Provide the (x, y) coordinate of the cell's center where the given text is located.  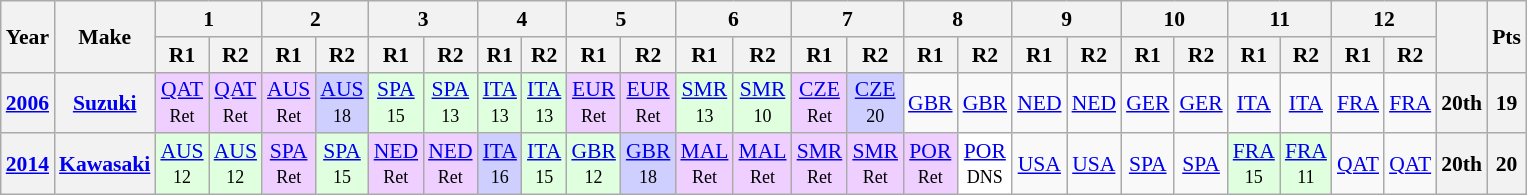
Suzuki (104, 102)
7 (848, 19)
FRA15 (1254, 164)
AUS18 (342, 102)
3 (424, 19)
Pts (1506, 36)
8 (958, 19)
ITA15 (544, 164)
GBR12 (594, 164)
GBR18 (648, 164)
FRA11 (1306, 164)
10 (1174, 19)
5 (620, 19)
9 (1066, 19)
19 (1506, 102)
2 (316, 19)
SMR13 (704, 102)
SMR10 (762, 102)
CZERet (820, 102)
PORRet (930, 164)
CZE20 (875, 102)
ITA16 (500, 164)
2006 (28, 102)
Make (104, 36)
Kawasaki (104, 164)
1 (208, 19)
PORDNS (986, 164)
SPARet (288, 164)
6 (733, 19)
4 (522, 19)
11 (1280, 19)
SPA13 (450, 102)
Year (28, 36)
AUSRet (288, 102)
2014 (28, 164)
12 (1384, 19)
20 (1506, 164)
